Search for the cell housing the specified text and yield its [x, y] center coordinate. 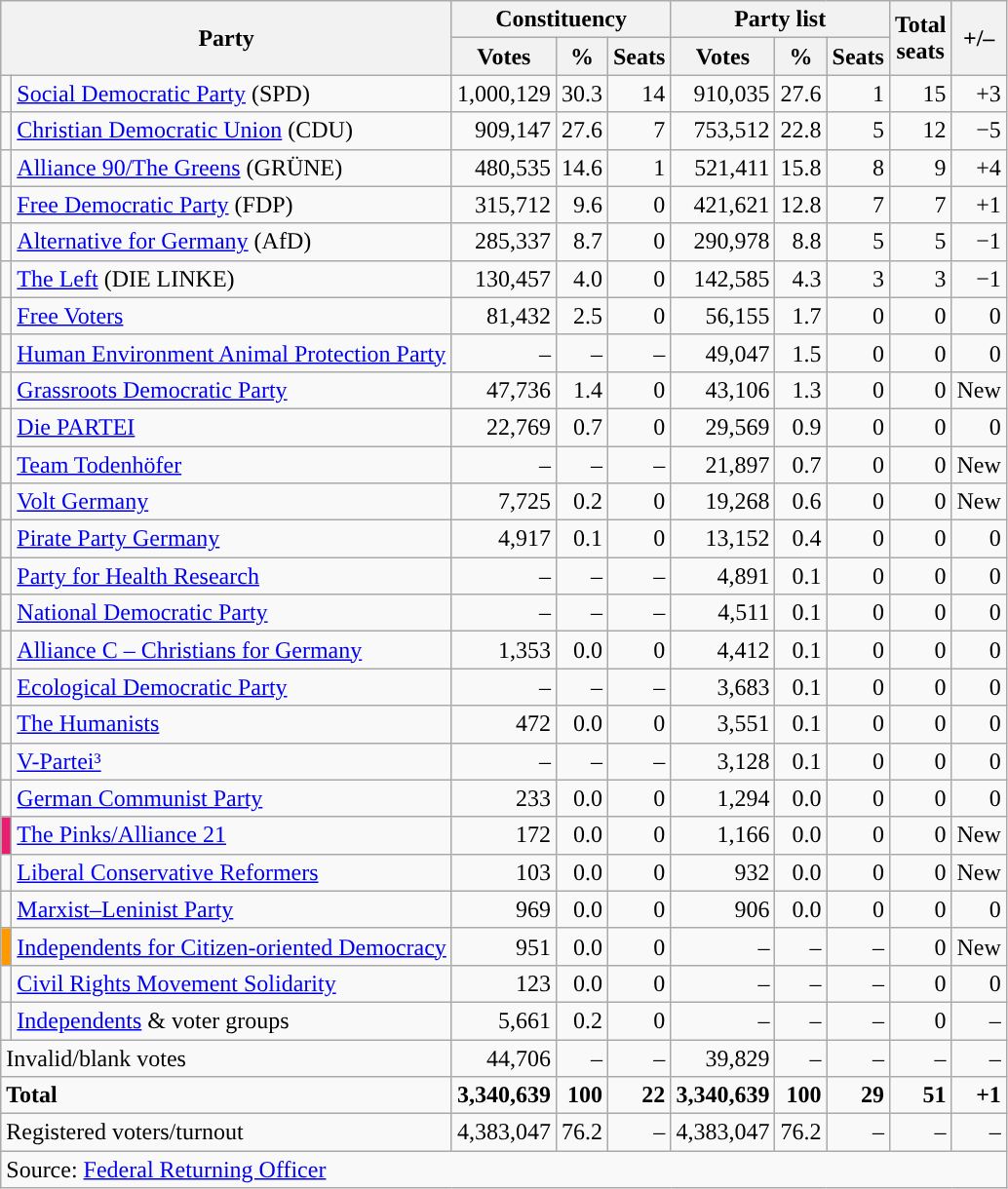
1,000,129 [503, 94]
The Left (DIE LINKE) [232, 279]
22.8 [801, 131]
753,512 [723, 131]
8.7 [581, 242]
Independents & voter groups [232, 1020]
Free Voters [232, 316]
Pirate Party Germany [232, 539]
39,829 [723, 1057]
12.8 [801, 205]
951 [503, 946]
969 [503, 909]
The Humanists [232, 724]
44,706 [503, 1057]
Registered voters/turnout [226, 1132]
+4 [979, 168]
123 [503, 983]
Team Todenhöfer [232, 465]
3,683 [723, 687]
Social Democratic Party (SPD) [232, 94]
Party for Health Research [232, 576]
932 [723, 872]
Party [226, 38]
22,769 [503, 427]
German Communist Party [232, 798]
1.7 [801, 316]
3,551 [723, 724]
5,661 [503, 1020]
1.5 [801, 353]
4,412 [723, 650]
Marxist–Leninist Party [232, 909]
Alliance C – Christians for Germany [232, 650]
7,725 [503, 502]
Independents for Citizen-oriented Democracy [232, 946]
290,978 [723, 242]
51 [920, 1095]
14.6 [581, 168]
15.8 [801, 168]
0.6 [801, 502]
130,457 [503, 279]
43,106 [723, 390]
81,432 [503, 316]
V-Partei³ [232, 761]
1,166 [723, 835]
Liberal Conservative Reformers [232, 872]
Alternative for Germany (AfD) [232, 242]
4,511 [723, 613]
National Democratic Party [232, 613]
1.4 [581, 390]
Grassroots Democratic Party [232, 390]
142,585 [723, 279]
9 [920, 168]
21,897 [723, 465]
480,535 [503, 168]
Civil Rights Movement Solidarity [232, 983]
The Pinks/Alliance 21 [232, 835]
Source: Federal Returning Officer [504, 1170]
9.6 [581, 205]
4.3 [801, 279]
19,268 [723, 502]
Christian Democratic Union (CDU) [232, 131]
233 [503, 798]
13,152 [723, 539]
47,736 [503, 390]
22 [639, 1095]
30.3 [581, 94]
Total [226, 1095]
+3 [979, 94]
315,712 [503, 205]
56,155 [723, 316]
+/– [979, 38]
Alliance 90/The Greens (GRÜNE) [232, 168]
285,337 [503, 242]
1,294 [723, 798]
29 [858, 1095]
4,917 [503, 539]
1,353 [503, 650]
Human Environment Animal Protection Party [232, 353]
Free Democratic Party (FDP) [232, 205]
103 [503, 872]
0.9 [801, 427]
4,891 [723, 576]
1.3 [801, 390]
49,047 [723, 353]
14 [639, 94]
Party list [780, 19]
Invalid/blank votes [226, 1057]
909,147 [503, 131]
Totalseats [920, 38]
−5 [979, 131]
8.8 [801, 242]
Volt Germany [232, 502]
29,569 [723, 427]
472 [503, 724]
910,035 [723, 94]
2.5 [581, 316]
Ecological Democratic Party [232, 687]
906 [723, 909]
521,411 [723, 168]
Constituency [562, 19]
4.0 [581, 279]
15 [920, 94]
Die PARTEI [232, 427]
0.4 [801, 539]
8 [858, 168]
12 [920, 131]
3,128 [723, 761]
172 [503, 835]
421,621 [723, 205]
